Determine the (x, y) coordinate at the center of the cell enclosing the given text.  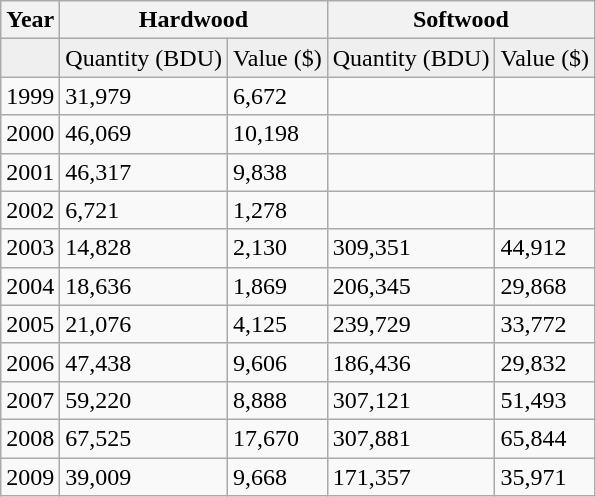
2002 (30, 210)
9,838 (278, 172)
31,979 (144, 96)
51,493 (545, 400)
59,220 (144, 400)
47,438 (144, 362)
2009 (30, 477)
309,351 (411, 248)
2,130 (278, 248)
10,198 (278, 134)
2005 (30, 324)
Year (30, 20)
2004 (30, 286)
21,076 (144, 324)
1999 (30, 96)
186,436 (411, 362)
46,317 (144, 172)
29,868 (545, 286)
171,357 (411, 477)
206,345 (411, 286)
6,672 (278, 96)
1,869 (278, 286)
307,881 (411, 438)
44,912 (545, 248)
18,636 (144, 286)
2000 (30, 134)
9,606 (278, 362)
67,525 (144, 438)
2007 (30, 400)
46,069 (144, 134)
14,828 (144, 248)
8,888 (278, 400)
29,832 (545, 362)
239,729 (411, 324)
9,668 (278, 477)
17,670 (278, 438)
33,772 (545, 324)
2008 (30, 438)
4,125 (278, 324)
35,971 (545, 477)
39,009 (144, 477)
6,721 (144, 210)
65,844 (545, 438)
Softwood (460, 20)
2006 (30, 362)
2001 (30, 172)
307,121 (411, 400)
Hardwood (194, 20)
2003 (30, 248)
1,278 (278, 210)
